Pinpoint the cell where the given text exists, returning its [x, y] midpoint coordinate. 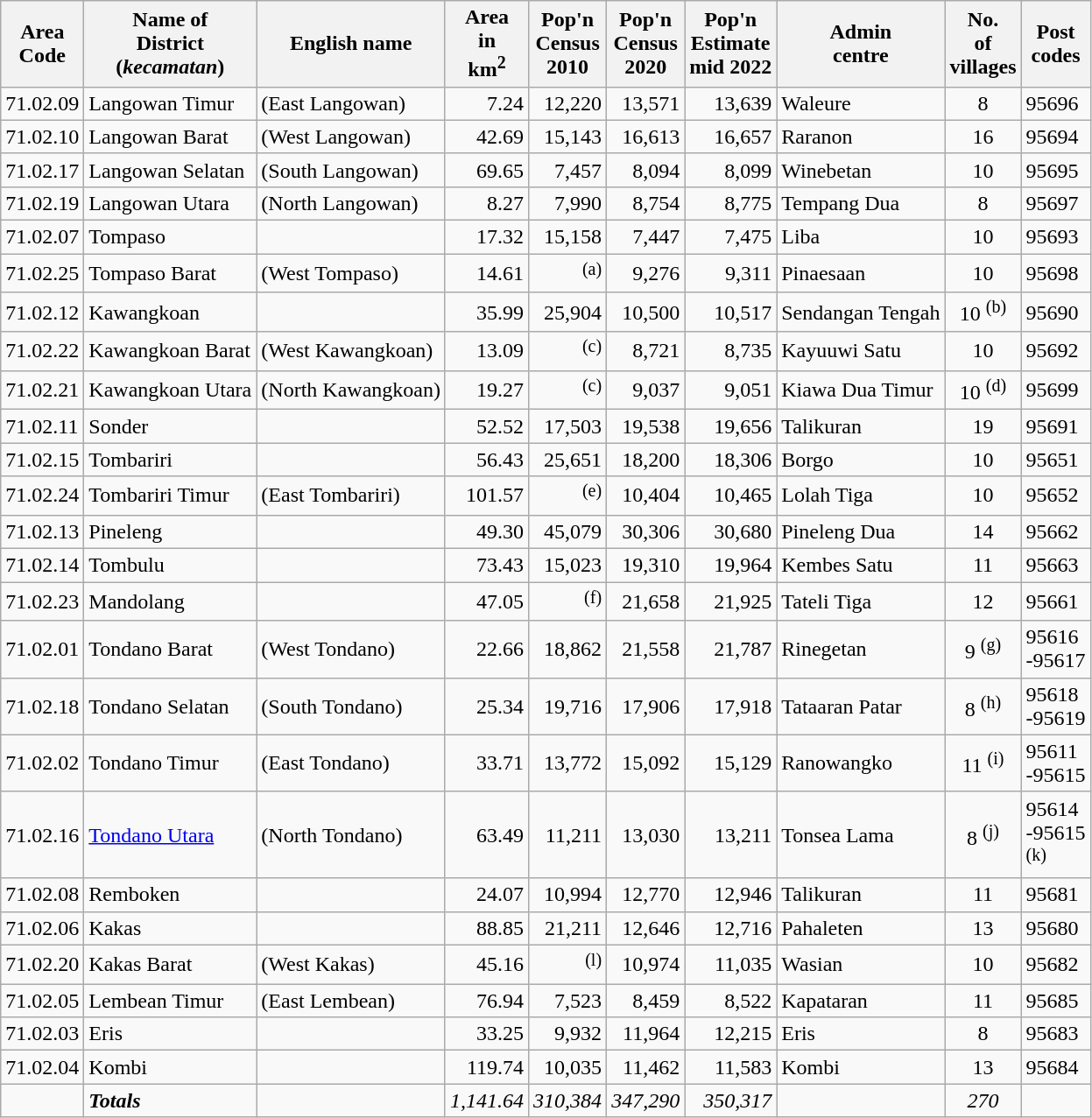
71.02.03 [42, 1034]
71.02.08 [42, 895]
95683 [1056, 1034]
7,447 [646, 237]
No.ofvillages [983, 44]
Tateli Tiga [861, 602]
1,141.64 [487, 1100]
25,651 [567, 460]
Tombariri [170, 460]
22.66 [487, 650]
95695 [1056, 170]
11,583 [730, 1067]
15,129 [730, 763]
Name ofDistrict(kecamatan) [170, 44]
10,994 [567, 895]
18,306 [730, 460]
15,023 [567, 566]
11,035 [730, 965]
English name [351, 44]
12,946 [730, 895]
95692 [1056, 352]
95611-95615 [1056, 763]
12,716 [730, 928]
13,571 [646, 103]
95662 [1056, 532]
33.71 [487, 763]
Kakas Barat [170, 965]
8,754 [646, 203]
95684 [1056, 1067]
71.02.18 [42, 706]
Lembean Timur [170, 1001]
Kayuuwi Satu [861, 352]
19,310 [646, 566]
71.02.07 [42, 237]
(North Kawangkoan) [351, 390]
Langowan Barat [170, 137]
Waleure [861, 103]
Kapataran [861, 1001]
14.61 [487, 273]
119.74 [487, 1067]
Langowan Timur [170, 103]
Tonsea Lama [861, 835]
9,051 [730, 390]
8,522 [730, 1001]
15,092 [646, 763]
Tataaran Patar [861, 706]
8,721 [646, 352]
Tondano Utara [170, 835]
71.02.13 [42, 532]
25,904 [567, 312]
95682 [1056, 965]
71.02.20 [42, 965]
(a) [567, 273]
71.02.12 [42, 312]
13,639 [730, 103]
71.02.05 [42, 1001]
8,094 [646, 170]
10 (b) [983, 312]
(West Kakas) [351, 965]
21,658 [646, 602]
11,211 [567, 835]
9,932 [567, 1034]
(East Lembean) [351, 1001]
30,306 [646, 532]
69.65 [487, 170]
Pop'nCensus2020 [646, 44]
18,862 [567, 650]
30,680 [730, 532]
Tempang Dua [861, 203]
8,099 [730, 170]
(South Langowan) [351, 170]
12,646 [646, 928]
76.94 [487, 1001]
45.16 [487, 965]
Tompaso Barat [170, 273]
19.27 [487, 390]
Pop'nCensus2010 [567, 44]
Ranowangko [861, 763]
Pop'nEstimatemid 2022 [730, 44]
95663 [1056, 566]
95698 [1056, 273]
95693 [1056, 237]
(East Tondano) [351, 763]
73.43 [487, 566]
8 (j) [983, 835]
Sonder [170, 426]
71.02.11 [42, 426]
Kiawa Dua Timur [861, 390]
13,211 [730, 835]
71.02.09 [42, 103]
(East Langowan) [351, 103]
10,035 [567, 1067]
35.99 [487, 312]
15,158 [567, 237]
42.69 [487, 137]
63.49 [487, 835]
Remboken [170, 895]
Kawangkoan [170, 312]
Liba [861, 237]
Langowan Selatan [170, 170]
9,311 [730, 273]
11 (i) [983, 763]
11,462 [646, 1067]
Totals [170, 1100]
10 (d) [983, 390]
18,200 [646, 460]
9,276 [646, 273]
Wasian [861, 965]
95681 [1056, 895]
Admincentre [861, 44]
71.02.22 [42, 352]
95614-95615(k) [1056, 835]
11,964 [646, 1034]
95680 [1056, 928]
71.02.14 [42, 566]
95652 [1056, 496]
13,772 [567, 763]
95616-95617 [1056, 650]
16 [983, 137]
Sendangan Tengah [861, 312]
13,030 [646, 835]
21,925 [730, 602]
(West Tompaso) [351, 273]
71.02.17 [42, 170]
19 [983, 426]
52.52 [487, 426]
Pahaleten [861, 928]
95690 [1056, 312]
8,459 [646, 1001]
8 (h) [983, 706]
7,457 [567, 170]
Postcodes [1056, 44]
10,974 [646, 965]
71.02.02 [42, 763]
17,503 [567, 426]
19,656 [730, 426]
71.02.10 [42, 137]
19,538 [646, 426]
95696 [1056, 103]
(f) [567, 602]
Kawangkoan Utara [170, 390]
Kembes Satu [861, 566]
25.34 [487, 706]
71.02.19 [42, 203]
9,037 [646, 390]
71.02.24 [42, 496]
16,657 [730, 137]
71.02.06 [42, 928]
71.02.15 [42, 460]
Tombulu [170, 566]
Pinaesaan [861, 273]
15,143 [567, 137]
95685 [1056, 1001]
Lolah Tiga [861, 496]
45,079 [567, 532]
71.02.01 [42, 650]
71.02.16 [42, 835]
10,404 [646, 496]
13.09 [487, 352]
Area Code [42, 44]
24.07 [487, 895]
347,290 [646, 1100]
Raranon [861, 137]
310,384 [567, 1100]
7,475 [730, 237]
Tondano Timur [170, 763]
101.57 [487, 496]
(East Tombariri) [351, 496]
33.25 [487, 1034]
17.32 [487, 237]
16,613 [646, 137]
47.05 [487, 602]
7,990 [567, 203]
350,317 [730, 1100]
71.02.23 [42, 602]
Tompaso [170, 237]
10,465 [730, 496]
12,215 [730, 1034]
8,735 [730, 352]
Tombariri Timur [170, 496]
270 [983, 1100]
(e) [567, 496]
Borgo [861, 460]
8,775 [730, 203]
10,517 [730, 312]
49.30 [487, 532]
Kakas [170, 928]
Tondano Barat [170, 650]
19,716 [567, 706]
Langowan Utara [170, 203]
(North Tondano) [351, 835]
12,220 [567, 103]
12 [983, 602]
88.85 [487, 928]
21,211 [567, 928]
(North Langowan) [351, 203]
95699 [1056, 390]
71.02.21 [42, 390]
(West Langowan) [351, 137]
12,770 [646, 895]
71.02.25 [42, 273]
56.43 [487, 460]
17,906 [646, 706]
19,964 [730, 566]
95661 [1056, 602]
21,558 [646, 650]
Mandolang [170, 602]
7.24 [487, 103]
(West Kawangkoan) [351, 352]
(South Tondano) [351, 706]
Tondano Selatan [170, 706]
21,787 [730, 650]
71.02.04 [42, 1067]
95651 [1056, 460]
8.27 [487, 203]
95618-95619 [1056, 706]
Kawangkoan Barat [170, 352]
Area in km2 [487, 44]
Pineleng [170, 532]
10,500 [646, 312]
Rinegetan [861, 650]
(l) [567, 965]
14 [983, 532]
(West Tondano) [351, 650]
17,918 [730, 706]
95691 [1056, 426]
Winebetan [861, 170]
7,523 [567, 1001]
95694 [1056, 137]
95697 [1056, 203]
9 (g) [983, 650]
Pineleng Dua [861, 532]
